Capture the cell that displays the provided text and extract its (x, y) central coordinate. 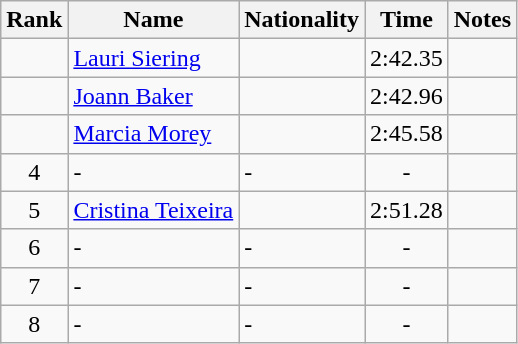
2:45.58 (406, 134)
2:42.35 (406, 58)
Nationality (302, 20)
Marcia Morey (154, 134)
2:42.96 (406, 96)
2:51.28 (406, 210)
7 (34, 286)
Cristina Teixeira (154, 210)
8 (34, 324)
Notes (482, 20)
Lauri Siering (154, 58)
5 (34, 210)
6 (34, 248)
4 (34, 172)
Rank (34, 20)
Joann Baker (154, 96)
Name (154, 20)
Time (406, 20)
